For the text-containing cell, return its midpoint in [X, Y] coordinate format. 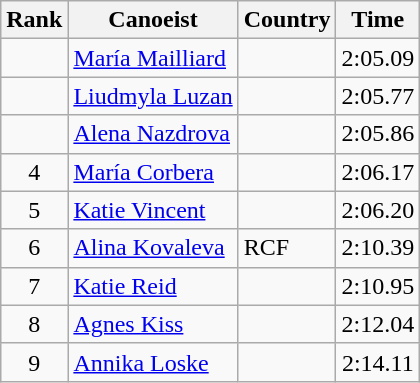
Alena Nazdrova [153, 134]
6 [34, 248]
2:06.20 [378, 210]
Alina Kovaleva [153, 248]
5 [34, 210]
Country [287, 20]
Liudmyla Luzan [153, 96]
9 [34, 362]
Time [378, 20]
Katie Reid [153, 286]
María Corbera [153, 172]
2:05.86 [378, 134]
7 [34, 286]
2:10.39 [378, 248]
Agnes Kiss [153, 324]
2:05.77 [378, 96]
8 [34, 324]
RCF [287, 248]
Katie Vincent [153, 210]
2:12.04 [378, 324]
2:05.09 [378, 58]
2:14.11 [378, 362]
Rank [34, 20]
4 [34, 172]
Canoeist [153, 20]
Annika Loske [153, 362]
2:10.95 [378, 286]
María Mailliard [153, 58]
2:06.17 [378, 172]
